Scan for the cell matching the given text and deliver its [X, Y] coordinate at center. 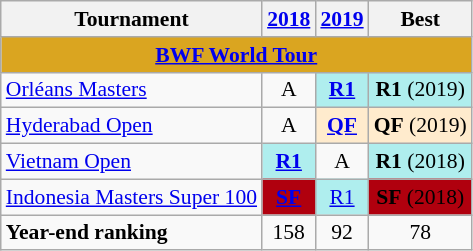
Year-end ranking [132, 233]
BWF World Tour [236, 55]
R1 (2019) [420, 90]
Orléans Masters [132, 90]
QF [342, 126]
Indonesia Masters Super 100 [132, 197]
R1 (2018) [420, 162]
2019 [342, 19]
Best [420, 19]
SF (2018) [420, 197]
QF (2019) [420, 126]
92 [342, 233]
158 [288, 233]
Tournament [132, 19]
Vietnam Open [132, 162]
78 [420, 233]
SF [288, 197]
Hyderabad Open [132, 126]
2018 [288, 19]
